Find where the given text appears and provide that cell's center as [X, Y] coordinate. 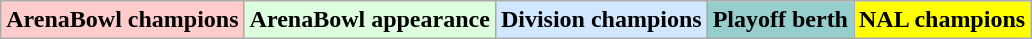
ArenaBowl champions [122, 20]
Playoff berth [780, 20]
Division champions [601, 20]
NAL champions [942, 20]
ArenaBowl appearance [370, 20]
